For the text-containing cell, return its midpoint in (X, Y) coordinate format. 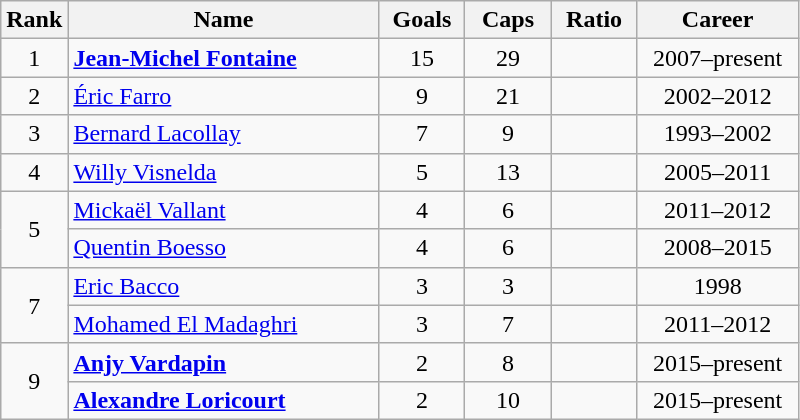
2008–2015 (718, 248)
Goals (422, 20)
2007–present (718, 58)
Caps (508, 20)
1998 (718, 286)
29 (508, 58)
Mohamed El Madaghri (224, 324)
Anjy Vardapin (224, 362)
Éric Farro (224, 96)
13 (508, 172)
Rank (34, 20)
Alexandre Loricourt (224, 400)
1993–2002 (718, 134)
Mickaël Vallant (224, 210)
Career (718, 20)
Eric Bacco (224, 286)
1 (34, 58)
Quentin Boesso (224, 248)
15 (422, 58)
Bernard Lacollay (224, 134)
10 (508, 400)
8 (508, 362)
21 (508, 96)
Ratio (594, 20)
Name (224, 20)
2005–2011 (718, 172)
Jean-Michel Fontaine (224, 58)
Willy Visnelda (224, 172)
2002–2012 (718, 96)
